Identify which cell holds the provided text, then report its (x, y) central coordinate. 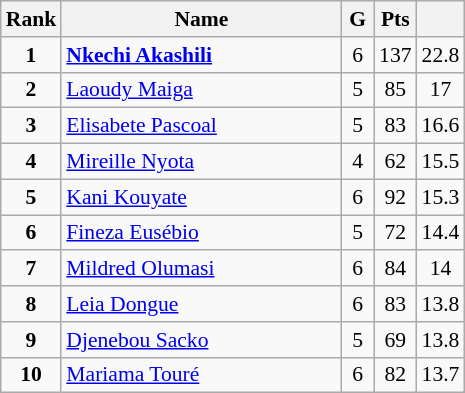
85 (396, 90)
3 (32, 126)
Laoudy Maiga (201, 90)
Mildred Olumasi (201, 269)
84 (396, 269)
82 (396, 375)
14 (441, 269)
Fineza Eusébio (201, 233)
Mariama Touré (201, 375)
15.5 (441, 162)
72 (396, 233)
15.3 (441, 197)
22.8 (441, 55)
10 (32, 375)
Pts (396, 19)
Leia Dongue (201, 304)
Kani Kouyate (201, 197)
Nkechi Akashili (201, 55)
13.7 (441, 375)
Mireille Nyota (201, 162)
16.6 (441, 126)
14.4 (441, 233)
1 (32, 55)
Elisabete Pascoal (201, 126)
92 (396, 197)
69 (396, 340)
G (358, 19)
Djenebou Sacko (201, 340)
Name (201, 19)
2 (32, 90)
17 (441, 90)
Rank (32, 19)
62 (396, 162)
8 (32, 304)
9 (32, 340)
137 (396, 55)
7 (32, 269)
